Return [X, Y] of the center of cell containing provided text 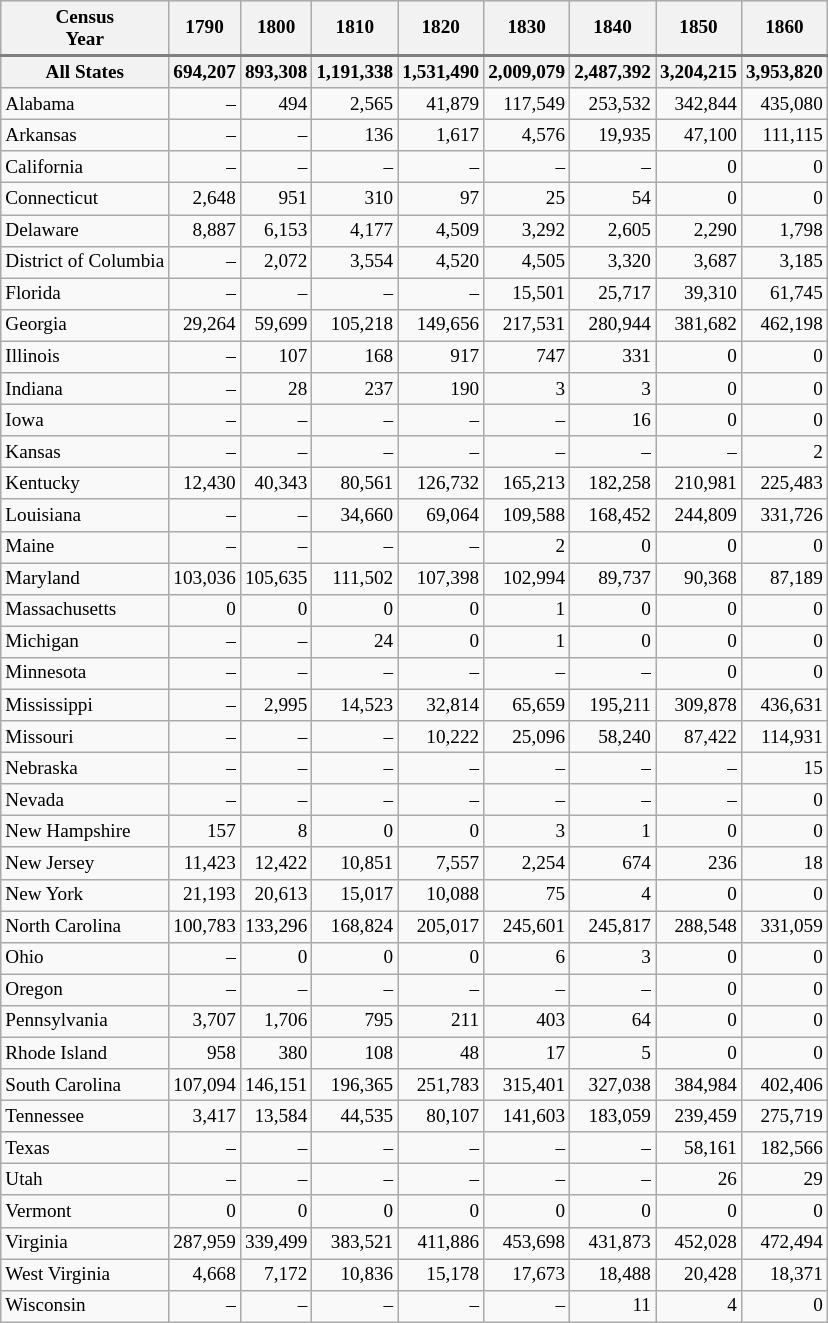
19,935 [613, 135]
453,698 [527, 1243]
25 [527, 199]
1,191,338 [355, 71]
339,499 [276, 1243]
Delaware [85, 230]
251,783 [441, 1085]
239,459 [699, 1116]
34,660 [355, 515]
97 [441, 199]
1,531,490 [441, 71]
452,028 [699, 1243]
59,699 [276, 325]
183,059 [613, 1116]
87,189 [784, 578]
12,430 [205, 484]
15,017 [355, 895]
10,836 [355, 1275]
Mississippi [85, 705]
217,531 [527, 325]
Vermont [85, 1211]
11 [613, 1306]
472,494 [784, 1243]
205,017 [441, 926]
210,981 [699, 484]
Missouri [85, 737]
64 [613, 1021]
47,100 [699, 135]
244,809 [699, 515]
South Carolina [85, 1085]
2,605 [613, 230]
275,719 [784, 1116]
41,879 [441, 104]
Florida [85, 294]
10,222 [441, 737]
103,036 [205, 578]
8 [276, 832]
280,944 [613, 325]
1790 [205, 28]
196,365 [355, 1085]
Texas [85, 1148]
3,707 [205, 1021]
29,264 [205, 325]
2,072 [276, 262]
75 [527, 895]
89,737 [613, 578]
1,617 [441, 135]
2,290 [699, 230]
287,959 [205, 1243]
225,483 [784, 484]
436,631 [784, 705]
141,603 [527, 1116]
Kentucky [85, 484]
80,561 [355, 484]
25,096 [527, 737]
39,310 [699, 294]
4,509 [441, 230]
146,151 [276, 1085]
288,548 [699, 926]
Tennessee [85, 1116]
6 [527, 958]
3,204,215 [699, 71]
105,635 [276, 578]
90,368 [699, 578]
44,535 [355, 1116]
165,213 [527, 484]
New Jersey [85, 863]
15 [784, 768]
18 [784, 863]
Oregon [85, 990]
1810 [355, 28]
182,258 [613, 484]
237 [355, 389]
2,565 [355, 104]
Massachusetts [85, 610]
2,009,079 [527, 71]
111,502 [355, 578]
Indiana [85, 389]
58,161 [699, 1148]
6,153 [276, 230]
4,177 [355, 230]
17 [527, 1053]
Alabama [85, 104]
Maryland [85, 578]
4,668 [205, 1275]
80,107 [441, 1116]
54 [613, 199]
California [85, 167]
40,343 [276, 484]
1860 [784, 28]
1840 [613, 28]
100,783 [205, 926]
1,706 [276, 1021]
7,557 [441, 863]
917 [441, 357]
381,682 [699, 325]
26 [699, 1180]
109,588 [527, 515]
4,505 [527, 262]
15,501 [527, 294]
Virginia [85, 1243]
28 [276, 389]
168 [355, 357]
21,193 [205, 895]
2,487,392 [613, 71]
Iowa [85, 420]
29 [784, 1180]
331 [613, 357]
13,584 [276, 1116]
462,198 [784, 325]
14,523 [355, 705]
3,417 [205, 1116]
Maine [85, 547]
20,613 [276, 895]
253,532 [613, 104]
111,115 [784, 135]
24 [355, 642]
48 [441, 1053]
Minnesota [85, 673]
Louisiana [85, 515]
Georgia [85, 325]
18,488 [613, 1275]
3,554 [355, 262]
168,452 [613, 515]
105,218 [355, 325]
674 [613, 863]
3,953,820 [784, 71]
10,851 [355, 863]
New York [85, 895]
747 [527, 357]
126,732 [441, 484]
12,422 [276, 863]
4,576 [527, 135]
494 [276, 104]
18,371 [784, 1275]
Wisconsin [85, 1306]
87,422 [699, 737]
Arkansas [85, 135]
20,428 [699, 1275]
25,717 [613, 294]
Utah [85, 1180]
58,240 [613, 737]
309,878 [699, 705]
190 [441, 389]
211 [441, 1021]
69,064 [441, 515]
Connecticut [85, 199]
2,995 [276, 705]
11,423 [205, 863]
32,814 [441, 705]
107,398 [441, 578]
2,254 [527, 863]
Ohio [85, 958]
17,673 [527, 1275]
108 [355, 1053]
380 [276, 1053]
1800 [276, 28]
North Carolina [85, 926]
342,844 [699, 104]
Michigan [85, 642]
107,094 [205, 1085]
All States [85, 71]
149,656 [441, 325]
958 [205, 1053]
236 [699, 863]
694,207 [205, 71]
Illinois [85, 357]
3,687 [699, 262]
315,401 [527, 1085]
10,088 [441, 895]
3,292 [527, 230]
133,296 [276, 926]
3,320 [613, 262]
Pennsylvania [85, 1021]
435,080 [784, 104]
15,178 [441, 1275]
102,994 [527, 578]
New Hampshire [85, 832]
951 [276, 199]
384,984 [699, 1085]
795 [355, 1021]
8,887 [205, 230]
1850 [699, 28]
107 [276, 357]
195,211 [613, 705]
331,726 [784, 515]
168,824 [355, 926]
383,521 [355, 1243]
310 [355, 199]
CensusYear [85, 28]
61,745 [784, 294]
District of Columbia [85, 262]
5 [613, 1053]
114,931 [784, 737]
1,798 [784, 230]
Nebraska [85, 768]
West Virginia [85, 1275]
245,601 [527, 926]
331,059 [784, 926]
327,038 [613, 1085]
16 [613, 420]
Nevada [85, 800]
136 [355, 135]
402,406 [784, 1085]
411,886 [441, 1243]
Rhode Island [85, 1053]
157 [205, 832]
431,873 [613, 1243]
403 [527, 1021]
245,817 [613, 926]
4,520 [441, 262]
893,308 [276, 71]
182,566 [784, 1148]
2,648 [205, 199]
7,172 [276, 1275]
65,659 [527, 705]
Kansas [85, 452]
117,549 [527, 104]
1820 [441, 28]
3,185 [784, 262]
1830 [527, 28]
